Search for the cell housing the specified text and yield its (X, Y) center coordinate. 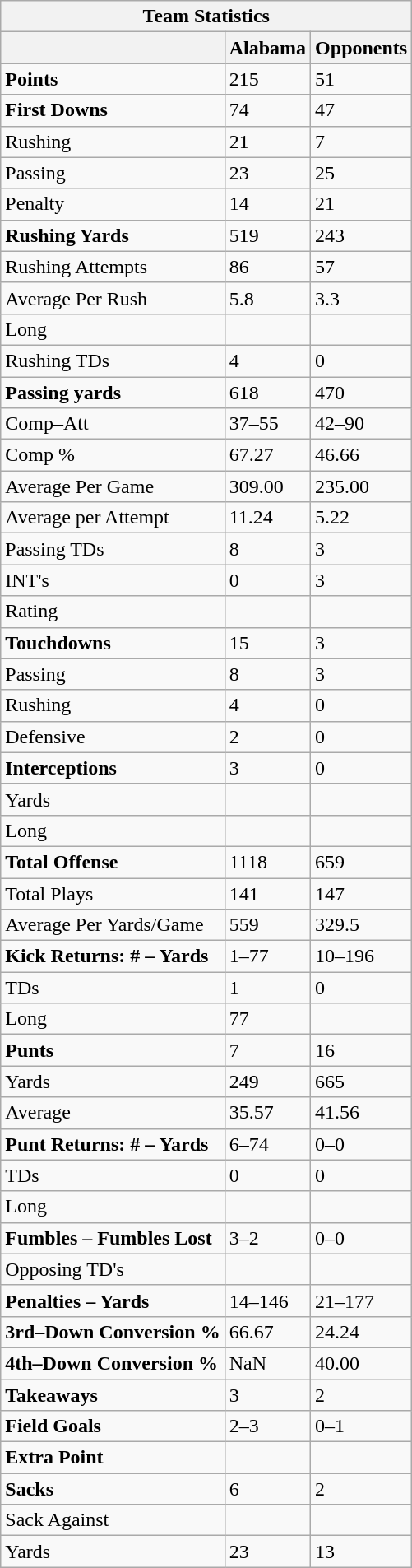
Opponents (362, 48)
215 (267, 79)
5.8 (267, 298)
74 (267, 110)
Touchdowns (113, 643)
Team Statistics (206, 16)
1–77 (267, 956)
Interceptions (113, 768)
Average Per Yards/Game (113, 925)
Extra Point (113, 1458)
11.24 (267, 518)
Field Goals (113, 1426)
First Downs (113, 110)
618 (267, 393)
Punts (113, 1050)
Takeaways (113, 1395)
Defensive (113, 737)
Sack Against (113, 1520)
Average Per Game (113, 486)
77 (267, 1019)
235.00 (362, 486)
Total Offense (113, 862)
6–74 (267, 1144)
1118 (267, 862)
Comp % (113, 455)
Opposing TD's (113, 1269)
Alabama (267, 48)
0–1 (362, 1426)
21–177 (362, 1300)
659 (362, 862)
66.67 (267, 1332)
3rd–Down Conversion % (113, 1332)
Passing TDs (113, 549)
470 (362, 393)
Kick Returns: # – Yards (113, 956)
Average Per Rush (113, 298)
665 (362, 1082)
16 (362, 1050)
249 (267, 1082)
Rushing TDs (113, 361)
Penalties – Yards (113, 1300)
25 (362, 173)
42–90 (362, 424)
2–3 (267, 1426)
309.00 (267, 486)
147 (362, 893)
243 (362, 235)
14 (267, 204)
Total Plays (113, 893)
Rushing Yards (113, 235)
NaN (267, 1363)
Passing yards (113, 393)
57 (362, 267)
10–196 (362, 956)
Punt Returns: # – Yards (113, 1144)
86 (267, 267)
3.3 (362, 298)
INT's (113, 580)
13 (362, 1552)
5.22 (362, 518)
14–146 (267, 1300)
35.57 (267, 1113)
Rushing Attempts (113, 267)
Average per Attempt (113, 518)
37–55 (267, 424)
Sacks (113, 1489)
Rating (113, 612)
Points (113, 79)
Penalty (113, 204)
4th–Down Conversion % (113, 1363)
3–2 (267, 1238)
141 (267, 893)
Average (113, 1113)
40.00 (362, 1363)
Fumbles – Fumbles Lost (113, 1238)
6 (267, 1489)
24.24 (362, 1332)
1 (267, 988)
46.66 (362, 455)
47 (362, 110)
559 (267, 925)
519 (267, 235)
51 (362, 79)
Comp–Att (113, 424)
15 (267, 643)
41.56 (362, 1113)
329.5 (362, 925)
67.27 (267, 455)
